Provide the [X, Y] coordinate of the cell's center where the given text is located.  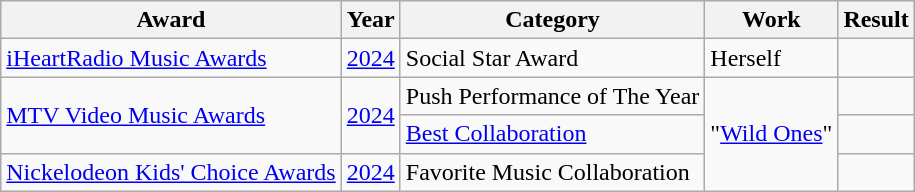
MTV Video Music Awards [171, 115]
Social Star Award [552, 58]
Favorite Music Collaboration [552, 172]
"Wild Ones" [772, 134]
iHeartRadio Music Awards [171, 58]
Award [171, 20]
Work [772, 20]
Result [876, 20]
Nickelodeon Kids' Choice Awards [171, 172]
Best Collaboration [552, 134]
Herself [772, 58]
Year [370, 20]
Category [552, 20]
Push Performance of The Year [552, 96]
